For the text-containing cell, return its midpoint in [x, y] coordinate format. 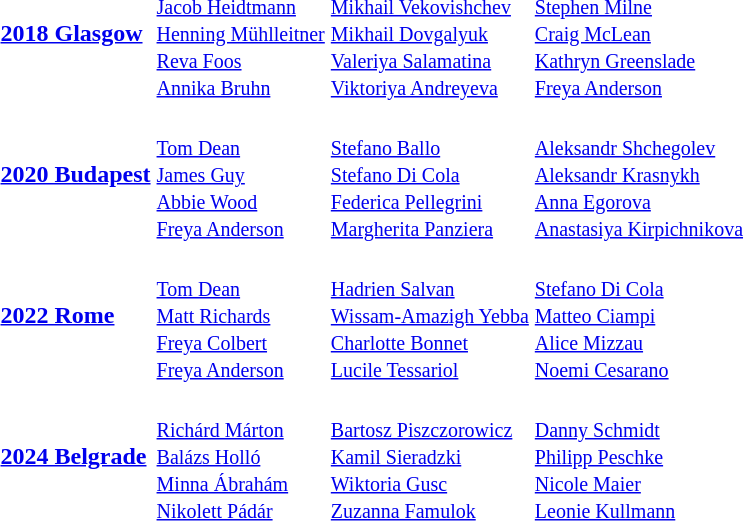
Stefano BalloStefano Di ColaFederica PellegriniMargherita Panziera [430, 174]
Hadrien SalvanWissam-Amazigh YebbaCharlotte BonnetLucile Tessariol [430, 315]
Tom DeanJames GuyAbbie WoodFreya Anderson [240, 174]
Aleksandr ShchegolevAleksandr KrasnykhAnna EgorovaAnastasiya Kirpichnikova [638, 174]
Stefano Di ColaMatteo CiampiAlice MizzauNoemi Cesarano [638, 315]
Tom DeanMatt RichardsFreya ColbertFreya Anderson [240, 315]
